Find where the given text appears and provide that cell's center as [x, y] coordinate. 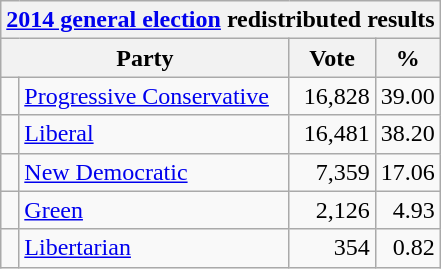
7,359 [332, 172]
39.00 [408, 96]
0.82 [408, 248]
Green [154, 210]
16,481 [332, 134]
New Democratic [154, 172]
Progressive Conservative [154, 96]
16,828 [332, 96]
% [408, 58]
Libertarian [154, 248]
Party [145, 58]
Liberal [154, 134]
4.93 [408, 210]
2014 general election redistributed results [220, 20]
38.20 [408, 134]
Vote [332, 58]
17.06 [408, 172]
2,126 [332, 210]
354 [332, 248]
